Pinpoint the cell where the given text exists, returning its (X, Y) midpoint coordinate. 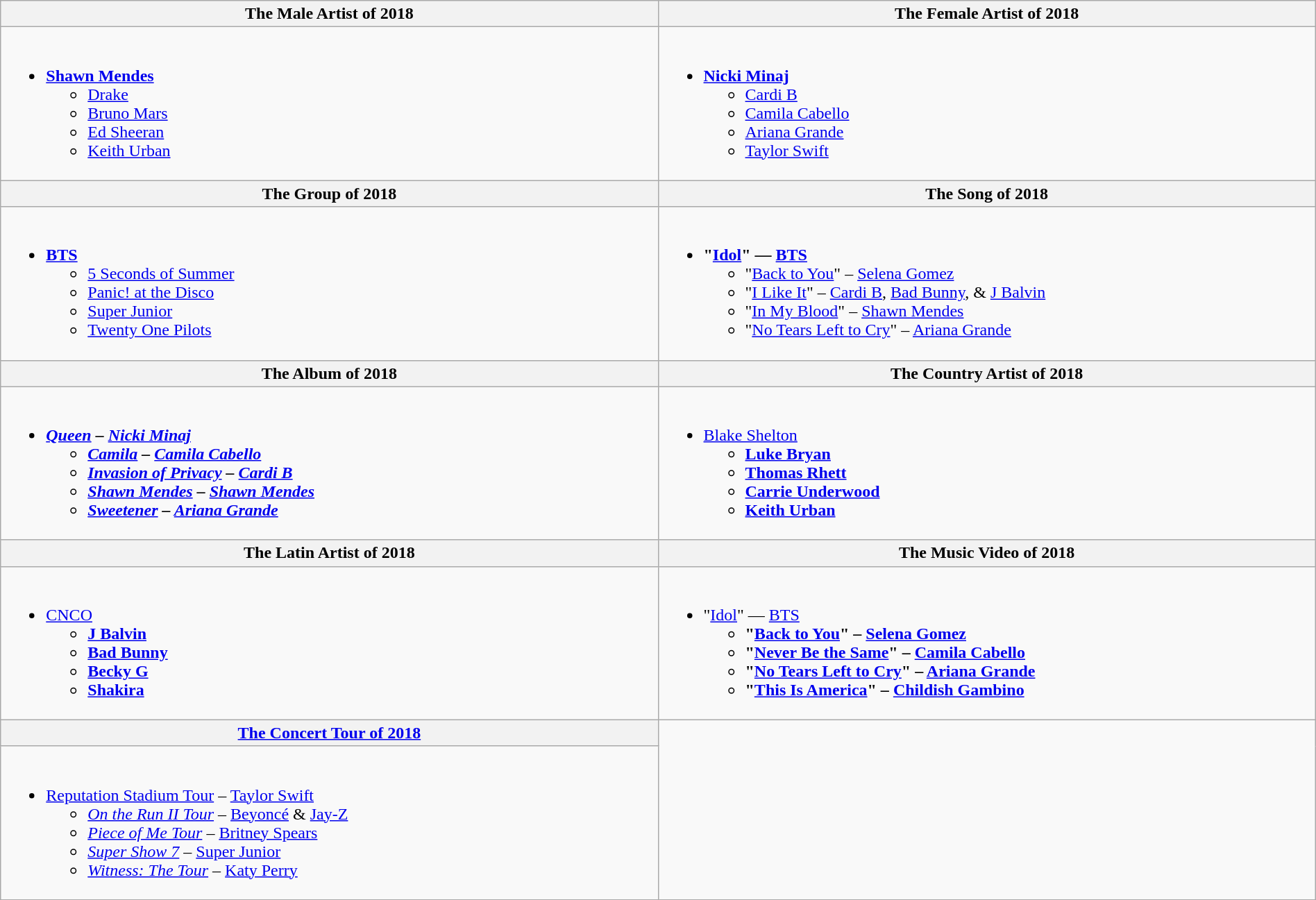
Nicki MinajCardi BCamila CabelloAriana GrandeTaylor Swift (987, 104)
The Album of 2018 (329, 373)
CNCOJ BalvinBad BunnyBecky GShakira (329, 643)
Shawn MendesDrakeBruno MarsEd SheeranKeith Urban (329, 104)
The Male Artist of 2018 (329, 14)
The Music Video of 2018 (987, 553)
The Song of 2018 (987, 194)
Blake SheltonLuke BryanThomas RhettCarrie UnderwoodKeith Urban (987, 464)
BTS5 Seconds of SummerPanic! at the DiscoSuper JuniorTwenty One Pilots (329, 283)
The Latin Artist of 2018 (329, 553)
The Concert Tour of 2018 (329, 733)
The Female Artist of 2018 (987, 14)
The Group of 2018 (329, 194)
The Country Artist of 2018 (987, 373)
Queen – Nicki MinajCamila – Camila CabelloInvasion of Privacy – Cardi BShawn Mendes – Shawn MendesSweetener – Ariana Grande (329, 464)
